Return the (X, Y) coordinate for the center point of the cell that contains the specified text.  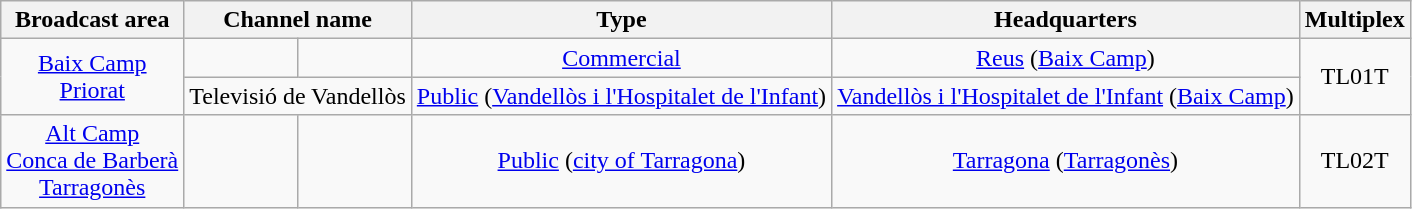
Multiplex (1354, 20)
Baix CampPriorat (92, 77)
Public (Vandellòs i l'Hospitalet de l'Infant) (621, 96)
Public (city of Tarragona) (621, 161)
Reus (Baix Camp) (1066, 58)
Headquarters (1066, 20)
Tarragona (Tarragonès) (1066, 161)
Type (621, 20)
Vandellòs i l'Hospitalet de l'Infant (Baix Camp) (1066, 96)
Channel name (298, 20)
Broadcast area (92, 20)
Televisió de Vandellòs (298, 96)
TL02T (1354, 161)
TL01T (1354, 77)
Commercial (621, 58)
Alt CampConca de BarberàTarragonès (92, 161)
